Scan for the cell matching the given text and deliver its [x, y] coordinate at center. 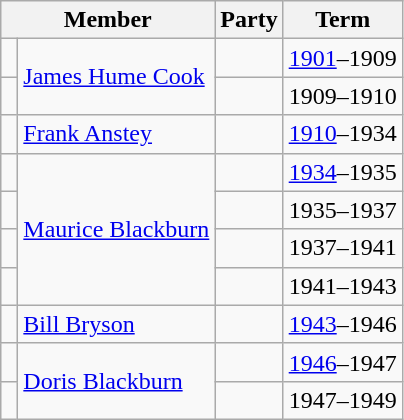
1941–1943 [342, 286]
1901–1909 [342, 58]
James Hume Cook [116, 77]
Frank Anstey [116, 134]
1934–1935 [342, 172]
Party [249, 20]
Term [342, 20]
1937–1941 [342, 248]
Doris Blackburn [116, 381]
1946–1947 [342, 362]
Maurice Blackburn [116, 229]
1947–1949 [342, 400]
1909–1910 [342, 96]
Member [108, 20]
1943–1946 [342, 324]
1935–1937 [342, 210]
1910–1934 [342, 134]
Bill Bryson [116, 324]
